Return the [x, y] coordinate for the center point of the cell that contains the specified text.  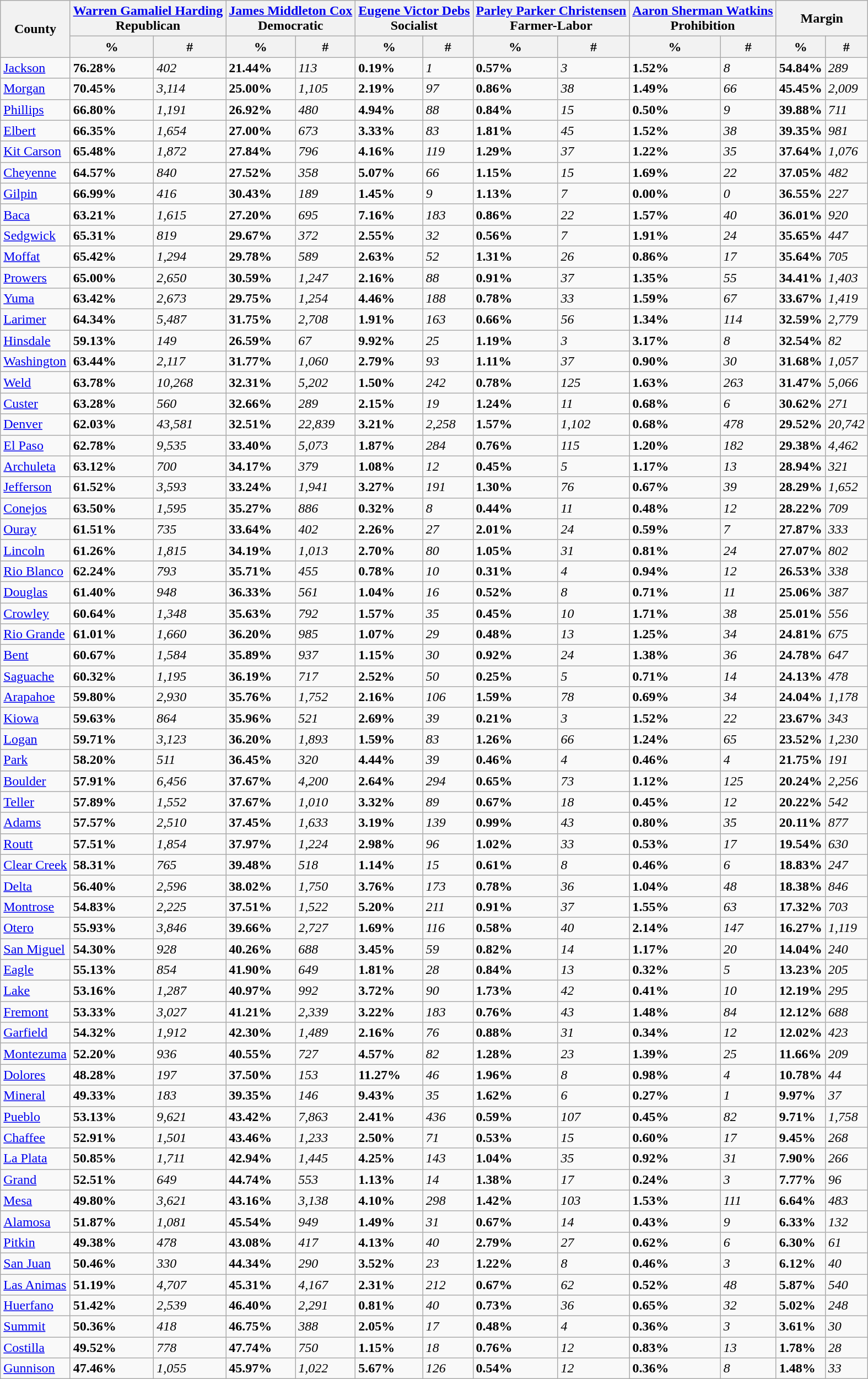
65.00% [112, 277]
7.16% [389, 214]
802 [847, 550]
26.92% [261, 110]
1.31% [515, 256]
47.46% [112, 1369]
0.43% [675, 1221]
521 [325, 718]
Lake [35, 991]
333 [847, 529]
197 [190, 1075]
0.57% [515, 68]
33.64% [261, 529]
61 [847, 1242]
1,522 [325, 907]
35.63% [261, 613]
61.52% [112, 487]
111 [748, 1200]
266 [847, 1159]
Grand [35, 1179]
63.42% [112, 299]
153 [325, 1075]
455 [325, 571]
Moffat [35, 256]
4.44% [389, 760]
5.07% [389, 173]
1.07% [389, 634]
32.59% [800, 320]
39.66% [261, 928]
1.42% [515, 1200]
45.54% [261, 1221]
3.61% [800, 1327]
1,230 [847, 739]
66.99% [112, 193]
55.93% [112, 928]
854 [190, 970]
132 [847, 1221]
1,584 [190, 655]
0.62% [675, 1242]
Teller [35, 802]
38.02% [261, 886]
992 [325, 991]
Chaffee [35, 1138]
18.38% [800, 886]
17.32% [800, 907]
56 [594, 320]
0.50% [675, 110]
31.75% [261, 320]
27.20% [261, 214]
Morgan [35, 89]
1,912 [190, 1033]
29.78% [261, 256]
1,105 [325, 89]
1,752 [325, 697]
23.52% [800, 739]
35.65% [800, 235]
37.05% [800, 173]
2.69% [389, 718]
65.31% [112, 235]
149 [190, 341]
Phillips [35, 110]
114 [748, 320]
1.96% [515, 1075]
Garfield [35, 1033]
12.19% [800, 991]
9,535 [190, 445]
343 [847, 718]
36.55% [800, 193]
9.43% [389, 1096]
10.78% [800, 1075]
1.11% [515, 362]
70.45% [112, 89]
0.61% [515, 865]
1,010 [325, 802]
2,708 [325, 320]
48.28% [112, 1075]
County [35, 29]
321 [847, 466]
0.21% [515, 718]
0.56% [515, 235]
29.75% [261, 299]
1,660 [190, 634]
Otero [35, 928]
57.51% [112, 844]
673 [325, 131]
147 [748, 928]
416 [190, 193]
2,779 [847, 320]
59.13% [112, 341]
1,815 [190, 550]
1,247 [325, 277]
1,758 [847, 1117]
1,595 [190, 508]
36.19% [261, 676]
Kiowa [35, 718]
63.44% [112, 362]
3.76% [389, 886]
Rio Blanco [35, 571]
113 [325, 68]
32.51% [261, 424]
55.13% [112, 970]
Aaron Sherman WatkinsProhibition [703, 19]
60.67% [112, 655]
1.35% [675, 277]
55 [748, 277]
43.08% [261, 1242]
709 [847, 508]
483 [847, 1200]
34.17% [261, 466]
560 [190, 403]
61.01% [112, 634]
886 [325, 508]
49.38% [112, 1242]
37.64% [800, 152]
65.48% [112, 152]
29.38% [800, 445]
66.80% [112, 110]
Yuma [35, 299]
143 [448, 1159]
2,727 [325, 928]
295 [847, 991]
0.31% [515, 571]
43.42% [261, 1117]
63 [748, 907]
26 [594, 256]
1,654 [190, 131]
Eugene Victor DebsSocialist [414, 19]
4,462 [847, 445]
62.24% [112, 571]
0.98% [675, 1075]
32.31% [261, 383]
0.60% [675, 1138]
59.80% [112, 697]
Routt [35, 844]
182 [748, 445]
5.87% [800, 1285]
44.74% [261, 1179]
0.34% [675, 1033]
Denver [35, 424]
Custer [35, 403]
1,893 [325, 739]
35.89% [261, 655]
695 [325, 214]
981 [847, 131]
Parley Parker ChristensenFarmer-Labor [551, 19]
1,633 [325, 823]
6.30% [800, 1242]
40.26% [261, 949]
5,073 [325, 445]
4.94% [389, 110]
846 [847, 886]
750 [325, 1348]
49.80% [112, 1200]
0.19% [389, 68]
Elbert [35, 131]
51.87% [112, 1221]
2,009 [847, 89]
52 [448, 256]
0.88% [515, 1033]
9.71% [800, 1117]
0.82% [515, 949]
12.12% [800, 1012]
1,872 [190, 152]
25.00% [261, 89]
42.30% [261, 1033]
1,711 [190, 1159]
173 [448, 886]
90 [448, 991]
1.55% [675, 907]
796 [325, 152]
2.64% [389, 781]
271 [847, 403]
358 [325, 173]
294 [448, 781]
30.43% [261, 193]
2.05% [389, 1327]
Eagle [35, 970]
0.54% [515, 1369]
717 [325, 676]
330 [190, 1263]
9,621 [190, 1117]
61.40% [112, 592]
50.46% [112, 1263]
5,066 [847, 383]
Cheyenne [35, 173]
1,294 [190, 256]
43.46% [261, 1138]
59.63% [112, 718]
30.62% [800, 403]
58.20% [112, 760]
0.69% [675, 697]
1,941 [325, 487]
80 [448, 550]
29 [448, 634]
60.64% [112, 613]
2,339 [325, 1012]
35.64% [800, 256]
1.53% [675, 1200]
418 [190, 1327]
9.45% [800, 1138]
1.78% [800, 1348]
61.51% [112, 529]
24.13% [800, 676]
32.54% [800, 341]
320 [325, 760]
Boulder [35, 781]
Adams [35, 823]
0 [748, 193]
39.48% [261, 865]
76.28% [112, 68]
Weld [35, 383]
936 [190, 1054]
Mesa [35, 1200]
14.04% [800, 949]
San Miguel [35, 949]
44 [847, 1075]
1,552 [190, 802]
31.47% [800, 383]
1.25% [675, 634]
765 [190, 865]
2,258 [448, 424]
34.19% [261, 550]
2,930 [190, 697]
52.20% [112, 1054]
25.06% [800, 592]
16 [448, 592]
263 [748, 383]
59 [448, 949]
2,539 [190, 1306]
39.88% [800, 110]
20.22% [800, 802]
561 [325, 592]
126 [448, 1369]
146 [325, 1096]
Baca [35, 214]
711 [847, 110]
Costilla [35, 1348]
4.13% [389, 1242]
Delta [35, 886]
247 [847, 865]
2.98% [389, 844]
40.97% [261, 991]
920 [847, 214]
12.02% [800, 1033]
0.83% [675, 1348]
Crowley [35, 613]
792 [325, 613]
28.22% [800, 508]
1,233 [325, 1138]
27.52% [261, 173]
24.81% [800, 634]
553 [325, 1179]
Washington [35, 362]
1.62% [515, 1096]
46 [448, 1075]
63.21% [112, 214]
1.12% [675, 781]
43.16% [261, 1200]
793 [190, 571]
1,081 [190, 1221]
3.19% [389, 823]
0.41% [675, 991]
Dolores [35, 1075]
54.30% [112, 949]
0.27% [675, 1096]
937 [325, 655]
4.10% [389, 1200]
0.66% [515, 320]
3.33% [389, 131]
4,167 [325, 1285]
20 [748, 949]
11.66% [800, 1054]
53.16% [112, 991]
Huerfano [35, 1306]
2,225 [190, 907]
372 [325, 235]
27.07% [800, 550]
700 [190, 466]
1.39% [675, 1054]
Jackson [35, 68]
3.45% [389, 949]
49.33% [112, 1096]
20.24% [800, 781]
2.19% [389, 89]
24.04% [800, 697]
1,195 [190, 676]
37.97% [261, 844]
Las Animas [35, 1285]
1.20% [675, 445]
31.77% [261, 362]
1.08% [389, 466]
45.97% [261, 1369]
3.52% [389, 1263]
3,027 [190, 1012]
163 [448, 320]
La Plata [35, 1159]
22,839 [325, 424]
139 [448, 823]
Montrose [35, 907]
6.33% [800, 1221]
Montezuma [35, 1054]
58.31% [112, 865]
28.29% [800, 487]
64.34% [112, 320]
5.20% [389, 907]
28.94% [800, 466]
60.32% [112, 676]
59.71% [112, 739]
227 [847, 193]
3.72% [389, 991]
18.83% [800, 865]
1,022 [325, 1369]
37.45% [261, 823]
518 [325, 865]
7.77% [800, 1179]
62.78% [112, 445]
205 [847, 970]
0.94% [675, 571]
1,854 [190, 844]
0.73% [515, 1306]
Clear Creek [35, 865]
Rio Grande [35, 634]
Ouray [35, 529]
44.34% [261, 1263]
840 [190, 173]
Gilpin [35, 193]
41.90% [261, 970]
32.66% [261, 403]
San Juan [35, 1263]
65.42% [112, 256]
542 [847, 802]
2,256 [847, 781]
50.36% [112, 1327]
41.21% [261, 1012]
107 [594, 1117]
40.55% [261, 1054]
1.50% [389, 383]
Lincoln [35, 550]
4.16% [389, 152]
45.45% [800, 89]
290 [325, 1263]
423 [847, 1033]
1,191 [190, 110]
52.91% [112, 1138]
1,178 [847, 697]
Arapahoe [35, 697]
84 [748, 1012]
0.99% [515, 823]
5.67% [389, 1369]
388 [325, 1327]
5,202 [325, 383]
647 [847, 655]
Park [35, 760]
61.26% [112, 550]
2.14% [675, 928]
7,863 [325, 1117]
1,489 [325, 1033]
53.33% [112, 1012]
1.71% [675, 613]
103 [594, 1200]
1,057 [847, 362]
5,487 [190, 320]
0.25% [515, 676]
1,615 [190, 214]
43,581 [190, 424]
5.02% [800, 1306]
1.28% [515, 1054]
242 [448, 383]
4,200 [325, 781]
2,510 [190, 823]
50.85% [112, 1159]
63.12% [112, 466]
37.51% [261, 907]
Jefferson [35, 487]
949 [325, 1221]
1.30% [515, 487]
35.76% [261, 697]
6.64% [800, 1200]
209 [847, 1054]
54.83% [112, 907]
57.91% [112, 781]
33.67% [800, 299]
1,501 [190, 1138]
19 [448, 403]
703 [847, 907]
73 [594, 781]
1,403 [847, 277]
338 [847, 571]
37.50% [261, 1075]
1,445 [325, 1159]
3,114 [190, 89]
1.02% [515, 844]
26.59% [261, 341]
1,652 [847, 487]
556 [847, 613]
34.41% [800, 277]
26.53% [800, 571]
30.59% [261, 277]
1,119 [847, 928]
53.13% [112, 1117]
50 [448, 676]
49.52% [112, 1348]
45.31% [261, 1285]
2,117 [190, 362]
57.89% [112, 802]
13.23% [800, 970]
1.19% [515, 341]
24.78% [800, 655]
33.40% [261, 445]
188 [448, 299]
0.24% [675, 1179]
36.45% [261, 760]
1,750 [325, 886]
3,138 [325, 1200]
735 [190, 529]
1,055 [190, 1369]
4.46% [389, 299]
630 [847, 844]
1,287 [190, 991]
56.40% [112, 886]
27.87% [800, 529]
1,224 [325, 844]
1,348 [190, 613]
6.12% [800, 1263]
54.32% [112, 1033]
1.26% [515, 739]
3,593 [190, 487]
116 [448, 928]
Logan [35, 739]
20,742 [847, 424]
35.27% [261, 508]
2,596 [190, 886]
25.01% [800, 613]
106 [448, 697]
864 [190, 718]
189 [325, 193]
2.52% [389, 676]
Fremont [35, 1012]
985 [325, 634]
2,650 [190, 277]
211 [448, 907]
21.44% [261, 68]
Archuleta [35, 466]
2.26% [389, 529]
16.27% [800, 928]
819 [190, 235]
1.34% [675, 320]
447 [847, 235]
Pueblo [35, 1117]
436 [448, 1117]
1.73% [515, 991]
4.57% [389, 1054]
11.27% [389, 1075]
51.19% [112, 1285]
3.21% [389, 424]
36.33% [261, 592]
20.11% [800, 823]
Bent [35, 655]
El Paso [35, 445]
727 [325, 1054]
482 [847, 173]
240 [847, 949]
417 [325, 1242]
42 [594, 991]
1,254 [325, 299]
3.17% [675, 341]
2,673 [190, 299]
42.94% [261, 1159]
3.22% [389, 1012]
19.54% [800, 844]
1.45% [389, 193]
Warren Gamaliel HardingRepublican [148, 19]
21.75% [800, 760]
3,846 [190, 928]
64.57% [112, 173]
Summit [35, 1327]
9.97% [800, 1096]
2.15% [389, 403]
Alamosa [35, 1221]
51.42% [112, 1306]
29.52% [800, 424]
James Middleton CoxDemocratic [291, 19]
379 [325, 466]
2.50% [389, 1138]
1.63% [675, 383]
778 [190, 1348]
2,291 [325, 1306]
Conejos [35, 508]
387 [847, 592]
Prowers [35, 277]
66.35% [112, 131]
33.24% [261, 487]
248 [847, 1306]
46.75% [261, 1327]
0.80% [675, 823]
2.41% [389, 1117]
1,419 [847, 299]
877 [847, 823]
0.90% [675, 362]
35.96% [261, 718]
52.51% [112, 1179]
47.74% [261, 1348]
480 [325, 110]
1.05% [515, 550]
Larimer [35, 320]
Kit Carson [35, 152]
57.57% [112, 823]
23.67% [800, 718]
35.71% [261, 571]
1.87% [389, 445]
63.28% [112, 403]
63.78% [112, 383]
45 [594, 131]
212 [448, 1285]
62 [594, 1285]
268 [847, 1138]
Hinsdale [35, 341]
119 [448, 152]
89 [448, 802]
31.68% [800, 362]
540 [847, 1285]
Margin [822, 19]
63.50% [112, 508]
675 [847, 634]
1.29% [515, 152]
2.55% [389, 235]
0.00% [675, 193]
29.67% [261, 235]
1,060 [325, 362]
10,268 [190, 383]
27.84% [261, 152]
93 [448, 362]
3.32% [389, 802]
115 [594, 445]
27.00% [261, 131]
4,707 [190, 1285]
6,456 [190, 781]
65 [748, 739]
Sedgwick [35, 235]
78 [594, 697]
298 [448, 1200]
948 [190, 592]
Mineral [35, 1096]
3,123 [190, 739]
0.58% [515, 928]
0.44% [515, 508]
511 [190, 760]
54.84% [800, 68]
2.63% [389, 256]
284 [448, 445]
2.70% [389, 550]
3,621 [190, 1200]
7.90% [800, 1159]
1,013 [325, 550]
Douglas [35, 592]
71 [448, 1138]
36.01% [800, 214]
3.27% [389, 487]
Gunnison [35, 1369]
9.92% [389, 341]
46.40% [261, 1306]
Pitkin [35, 1242]
589 [325, 256]
1,076 [847, 152]
Saguache [35, 676]
705 [847, 256]
4.25% [389, 1159]
2.01% [515, 529]
2.31% [389, 1285]
1,102 [594, 424]
1.14% [389, 865]
62.03% [112, 424]
928 [190, 949]
97 [448, 89]
